Determine the [x, y] coordinate at the center of the cell enclosing the given text.  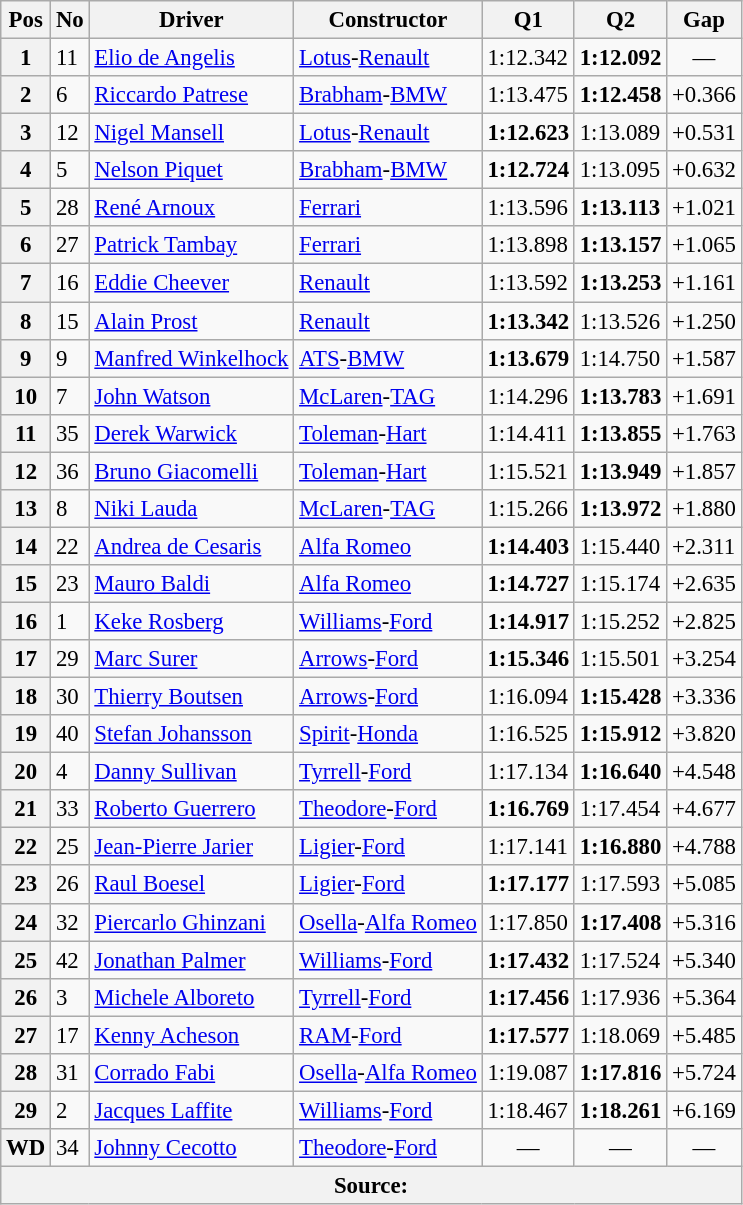
+3.254 [704, 659]
1:16.640 [620, 772]
+6.169 [704, 1110]
Stefan Johansson [192, 734]
Source: [372, 1185]
+1.763 [704, 433]
1:13.253 [620, 283]
1:13.089 [620, 133]
Elio de Angelis [192, 58]
1:13.342 [528, 321]
Driver [192, 20]
1:14.750 [620, 358]
+0.366 [704, 95]
1:13.949 [620, 471]
+5.085 [704, 885]
1:17.432 [528, 960]
Jean-Pierre Jarier [192, 847]
1:17.134 [528, 772]
1:17.524 [620, 960]
1:13.679 [528, 358]
Bruno Giacomelli [192, 471]
1:15.521 [528, 471]
42 [70, 960]
+5.485 [704, 1035]
Constructor [388, 20]
+1.691 [704, 396]
10 [26, 396]
1:14.403 [528, 546]
1:13.972 [620, 509]
31 [70, 1073]
34 [70, 1148]
1:16.094 [528, 697]
RAM-Ford [388, 1035]
+1.161 [704, 283]
1:12.724 [528, 170]
Nigel Mansell [192, 133]
+0.632 [704, 170]
Piercarlo Ghinzani [192, 922]
Keke Rosberg [192, 621]
40 [70, 734]
1:13.113 [620, 208]
Riccardo Patrese [192, 95]
36 [70, 471]
33 [70, 809]
1:15.252 [620, 621]
1:16.769 [528, 809]
1:12.342 [528, 58]
1:15.266 [528, 509]
+4.677 [704, 809]
32 [70, 922]
1:17.936 [620, 997]
1:13.898 [528, 245]
Pos [26, 20]
1:14.411 [528, 433]
Eddie Cheever [192, 283]
+2.635 [704, 584]
1:15.912 [620, 734]
Jacques Laffite [192, 1110]
1:16.525 [528, 734]
1:14.917 [528, 621]
No [70, 20]
Derek Warwick [192, 433]
Marc Surer [192, 659]
Patrick Tambay [192, 245]
+1.065 [704, 245]
Raul Boesel [192, 885]
24 [26, 922]
18 [26, 697]
+3.336 [704, 697]
1:17.850 [528, 922]
1:15.440 [620, 546]
1:17.177 [528, 885]
Gap [704, 20]
1:19.087 [528, 1073]
+1.021 [704, 208]
1:13.475 [528, 95]
ATS-BMW [388, 358]
+4.548 [704, 772]
1:17.593 [620, 885]
+0.531 [704, 133]
1:17.454 [620, 809]
14 [26, 546]
1:13.095 [620, 170]
1:13.157 [620, 245]
1:13.526 [620, 321]
+5.724 [704, 1073]
19 [26, 734]
1:18.069 [620, 1035]
1:13.855 [620, 433]
+5.340 [704, 960]
1:17.141 [528, 847]
+5.364 [704, 997]
1:16.880 [620, 847]
Andrea de Cesaris [192, 546]
20 [26, 772]
21 [26, 809]
Roberto Guerrero [192, 809]
1:13.592 [528, 283]
Q1 [528, 20]
Manfred Winkelhock [192, 358]
1:14.727 [528, 584]
1:12.092 [620, 58]
1:15.501 [620, 659]
1:17.456 [528, 997]
1:15.428 [620, 697]
1:17.577 [528, 1035]
John Watson [192, 396]
1:17.816 [620, 1073]
1:12.458 [620, 95]
35 [70, 433]
+2.311 [704, 546]
1:18.467 [528, 1110]
Michele Alboreto [192, 997]
1:18.261 [620, 1110]
Nelson Piquet [192, 170]
+1.250 [704, 321]
1:17.408 [620, 922]
WD [26, 1148]
Johnny Cecotto [192, 1148]
30 [70, 697]
Kenny Acheson [192, 1035]
+2.825 [704, 621]
Spirit-Honda [388, 734]
1:12.623 [528, 133]
13 [26, 509]
Thierry Boutsen [192, 697]
+3.820 [704, 734]
1:15.174 [620, 584]
1:14.296 [528, 396]
+1.880 [704, 509]
Mauro Baldi [192, 584]
1:15.346 [528, 659]
Q2 [620, 20]
René Arnoux [192, 208]
+4.788 [704, 847]
Alain Prost [192, 321]
1:13.596 [528, 208]
1:13.783 [620, 396]
Danny Sullivan [192, 772]
Jonathan Palmer [192, 960]
+1.587 [704, 358]
+1.857 [704, 471]
+5.316 [704, 922]
Corrado Fabi [192, 1073]
Niki Lauda [192, 509]
